Return [X, Y] of the center of cell containing provided text 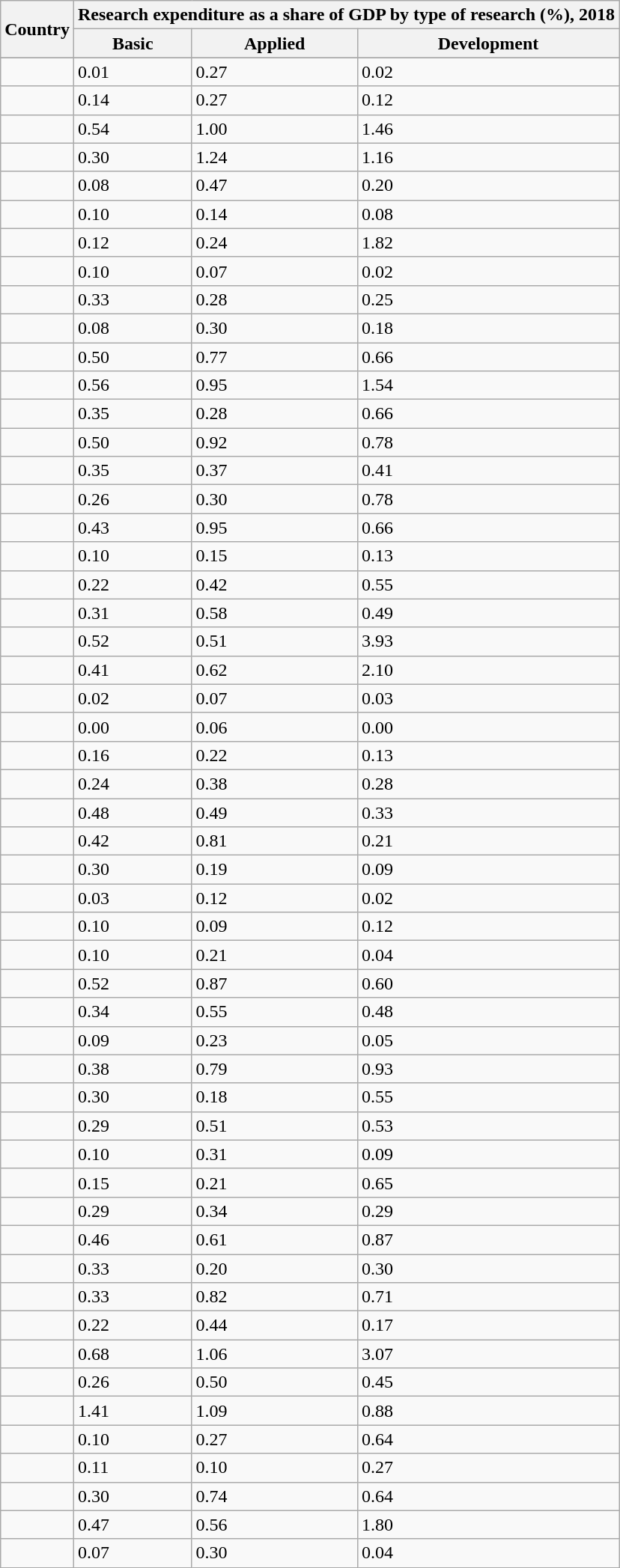
0.88 [488, 1411]
0.77 [274, 357]
0.93 [488, 1069]
0.19 [274, 870]
1.00 [274, 129]
0.58 [274, 613]
1.16 [488, 157]
0.61 [274, 1239]
1.54 [488, 385]
0.54 [133, 129]
1.82 [488, 242]
0.53 [488, 1126]
0.79 [274, 1069]
0.65 [488, 1183]
0.05 [488, 1040]
Applied [274, 43]
Country [37, 29]
0.01 [133, 72]
0.16 [133, 755]
Development [488, 43]
3.93 [488, 641]
1.09 [274, 1411]
0.44 [274, 1326]
0.11 [133, 1468]
0.37 [274, 471]
0.43 [133, 528]
Research expenditure as a share of GDP by type of research (%), 2018 [346, 15]
2.10 [488, 670]
0.68 [133, 1354]
0.74 [274, 1496]
0.23 [274, 1040]
0.25 [488, 299]
3.07 [488, 1354]
0.60 [488, 983]
0.92 [274, 442]
0.81 [274, 841]
0.62 [274, 670]
1.06 [274, 1354]
0.82 [274, 1297]
1.24 [274, 157]
0.46 [133, 1239]
1.80 [488, 1525]
0.06 [274, 727]
1.41 [133, 1411]
0.45 [488, 1382]
0.71 [488, 1297]
0.17 [488, 1326]
1.46 [488, 129]
Basic [133, 43]
